Detect which cell encompasses the target text, then output its [x, y] center coordinate. 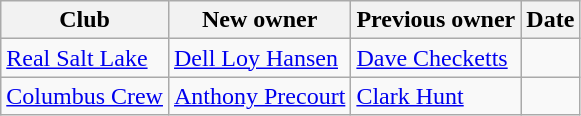
Club [85, 20]
Real Salt Lake [85, 58]
Dell Loy Hansen [259, 58]
New owner [259, 20]
Dave Checketts [436, 58]
Clark Hunt [436, 96]
Date [550, 20]
Anthony Precourt [259, 96]
Columbus Crew [85, 96]
Previous owner [436, 20]
